Pinpoint the cell where the given text exists, returning its (x, y) midpoint coordinate. 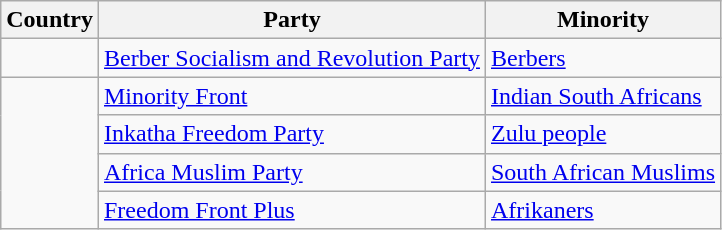
Minority Front (292, 96)
Minority (602, 20)
Zulu people (602, 134)
Inkatha Freedom Party (292, 134)
Country (50, 20)
Indian South Africans (602, 96)
Berbers (602, 58)
Berber Socialism and Revolution Party (292, 58)
Party (292, 20)
South African Muslims (602, 172)
Africa Muslim Party (292, 172)
Freedom Front Plus (292, 210)
Afrikaners (602, 210)
